Output the [x, y] coordinate of the center of the cell containing the given text.  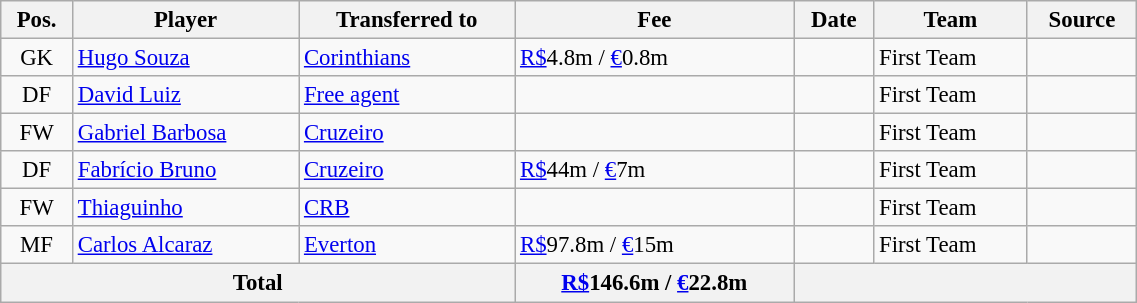
Thiaguinho [185, 208]
David Luiz [185, 95]
Gabriel Barbosa [185, 133]
Date [834, 20]
Everton [407, 245]
Free agent [407, 95]
R$97.8m / €15m [654, 245]
Hugo Souza [185, 58]
Transferred to [407, 20]
Fee [654, 20]
Team [950, 20]
R$44m / €7m [654, 170]
Player [185, 20]
MF [37, 245]
Total [258, 283]
GK [37, 58]
Fabrício Bruno [185, 170]
R$4.8m / €0.8m [654, 58]
CRB [407, 208]
R$146.6m / €22.8m [654, 283]
Source [1082, 20]
Corinthians [407, 58]
Carlos Alcaraz [185, 245]
Pos. [37, 20]
